Return [X, Y] of the center of cell containing provided text 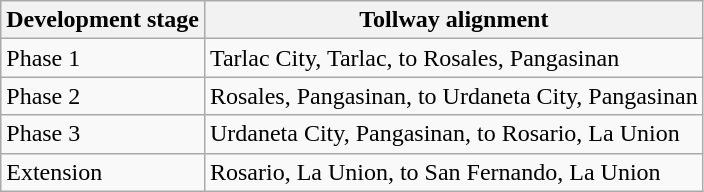
Phase 2 [103, 96]
Rosales, Pangasinan, to Urdaneta City, Pangasinan [454, 96]
Extension [103, 172]
Tollway alignment [454, 20]
Phase 1 [103, 58]
Rosario, La Union, to San Fernando, La Union [454, 172]
Tarlac City, Tarlac, to Rosales, Pangasinan [454, 58]
Urdaneta City, Pangasinan, to Rosario, La Union [454, 134]
Development stage [103, 20]
Phase 3 [103, 134]
